Detect which cell encompasses the target text, then output its [x, y] center coordinate. 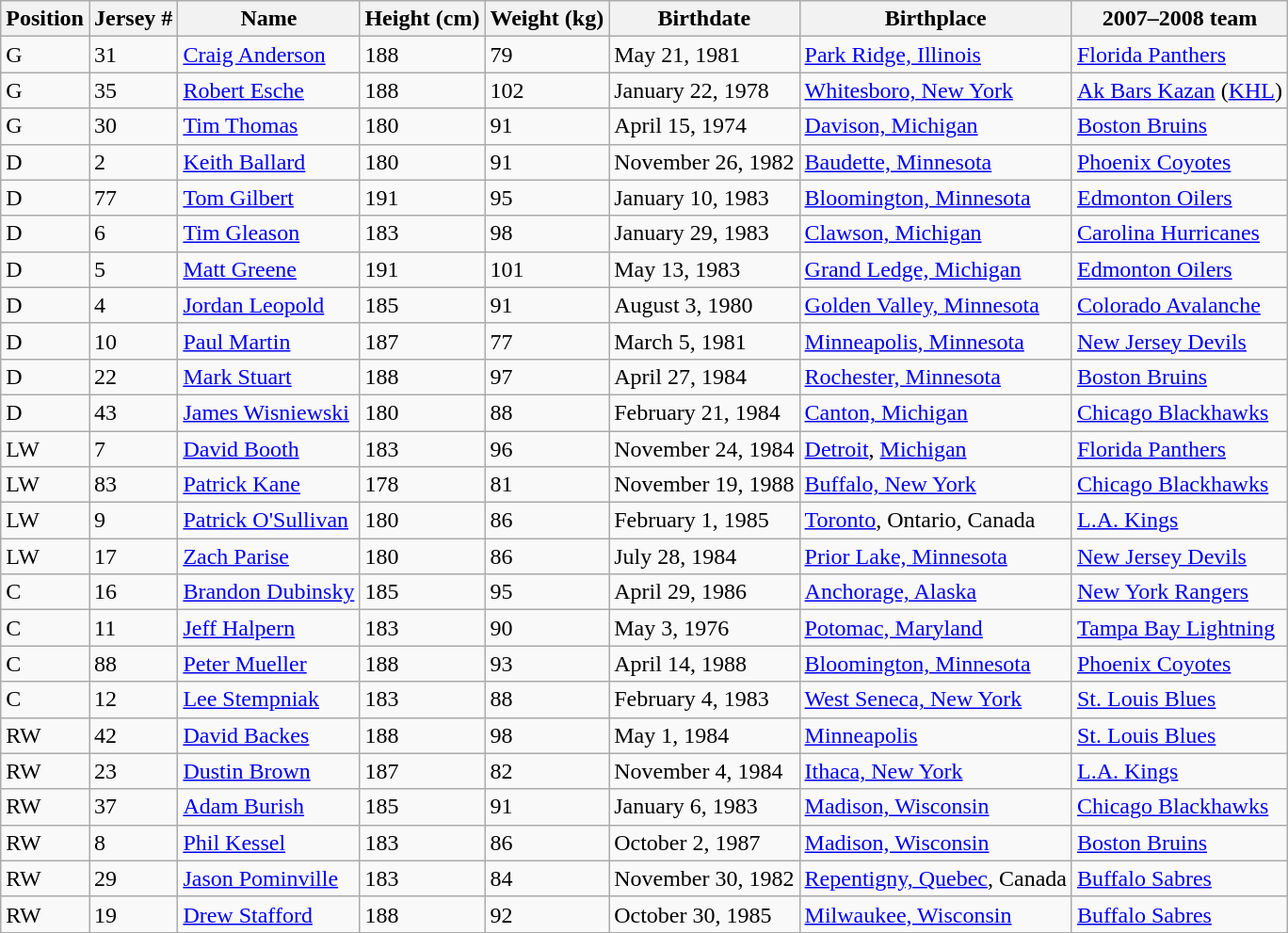
February 21, 1984 [704, 412]
82 [547, 771]
30 [133, 126]
Minneapolis, Minnesota [936, 341]
79 [547, 55]
Drew Stafford [269, 914]
Toronto, Ontario, Canada [936, 521]
Grand Ledge, Michigan [936, 269]
Name [269, 19]
92 [547, 914]
35 [133, 90]
Anchorage, Alaska [936, 592]
Milwaukee, Wisconsin [936, 914]
Park Ridge, Illinois [936, 55]
Craig Anderson [269, 55]
April 14, 1988 [704, 664]
October 2, 1987 [704, 843]
April 29, 1986 [704, 592]
Jersey # [133, 19]
Birthdate [704, 19]
Whitesboro, New York [936, 90]
Davison, Michigan [936, 126]
Patrick Kane [269, 485]
6 [133, 233]
Phil Kessel [269, 843]
84 [547, 878]
Robert Esche [269, 90]
David Backes [269, 735]
Repentigny, Quebec, Canada [936, 878]
Ak Bars Kazan (KHL) [1179, 90]
Position [45, 19]
Adam Burish [269, 807]
37 [133, 807]
Height (cm) [422, 19]
February 1, 1985 [704, 521]
Tampa Bay Lightning [1179, 628]
2007–2008 team [1179, 19]
Clawson, Michigan [936, 233]
Birthplace [936, 19]
8 [133, 843]
Mark Stuart [269, 377]
Tim Thomas [269, 126]
Tim Gleason [269, 233]
Paul Martin [269, 341]
James Wisniewski [269, 412]
Patrick O'Sullivan [269, 521]
Minneapolis [936, 735]
101 [547, 269]
West Seneca, New York [936, 700]
April 27, 1984 [704, 377]
November 30, 1982 [704, 878]
October 30, 1985 [704, 914]
29 [133, 878]
43 [133, 412]
4 [133, 305]
Brandon Dubinsky [269, 592]
November 4, 1984 [704, 771]
Rochester, Minnesota [936, 377]
Matt Greene [269, 269]
23 [133, 771]
7 [133, 449]
Potomac, Maryland [936, 628]
10 [133, 341]
Ithaca, New York [936, 771]
Colorado Avalanche [1179, 305]
January 29, 1983 [704, 233]
May 1, 1984 [704, 735]
11 [133, 628]
93 [547, 664]
August 3, 1980 [704, 305]
David Booth [269, 449]
Carolina Hurricanes [1179, 233]
Canton, Michigan [936, 412]
January 22, 1978 [704, 90]
February 4, 1983 [704, 700]
Keith Ballard [269, 162]
81 [547, 485]
Golden Valley, Minnesota [936, 305]
Detroit, Michigan [936, 449]
July 28, 1984 [704, 556]
22 [133, 377]
Tom Gilbert [269, 198]
May 3, 1976 [704, 628]
Jeff Halpern [269, 628]
March 5, 1981 [704, 341]
November 26, 1982 [704, 162]
42 [133, 735]
May 21, 1981 [704, 55]
17 [133, 556]
Lee Stempniak [269, 700]
102 [547, 90]
May 13, 1983 [704, 269]
Weight (kg) [547, 19]
Peter Mueller [269, 664]
97 [547, 377]
83 [133, 485]
April 15, 1974 [704, 126]
96 [547, 449]
9 [133, 521]
Prior Lake, Minnesota [936, 556]
Zach Parise [269, 556]
Jason Pominville [269, 878]
January 10, 1983 [704, 198]
November 24, 1984 [704, 449]
New York Rangers [1179, 592]
Baudette, Minnesota [936, 162]
Buffalo, New York [936, 485]
November 19, 1988 [704, 485]
5 [133, 269]
2 [133, 162]
12 [133, 700]
178 [422, 485]
January 6, 1983 [704, 807]
90 [547, 628]
Dustin Brown [269, 771]
31 [133, 55]
19 [133, 914]
16 [133, 592]
Jordan Leopold [269, 305]
